Return [x, y] of the center of cell containing provided text 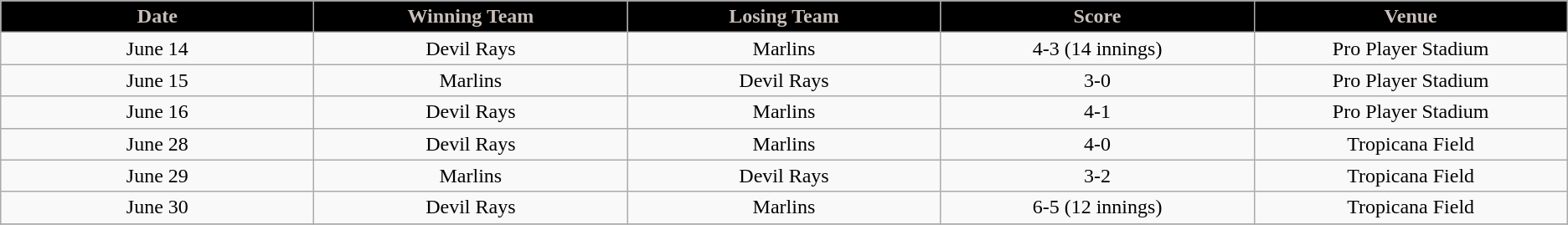
Venue [1411, 17]
June 14 [157, 49]
June 29 [157, 176]
June 15 [157, 80]
3-0 [1097, 80]
Date [157, 17]
Losing Team [784, 17]
3-2 [1097, 176]
June 28 [157, 144]
June 30 [157, 207]
4-1 [1097, 112]
June 16 [157, 112]
Score [1097, 17]
6-5 (12 innings) [1097, 207]
Winning Team [471, 17]
4-0 [1097, 144]
4-3 (14 innings) [1097, 49]
